Detect which cell encompasses the target text, then output its [X, Y] center coordinate. 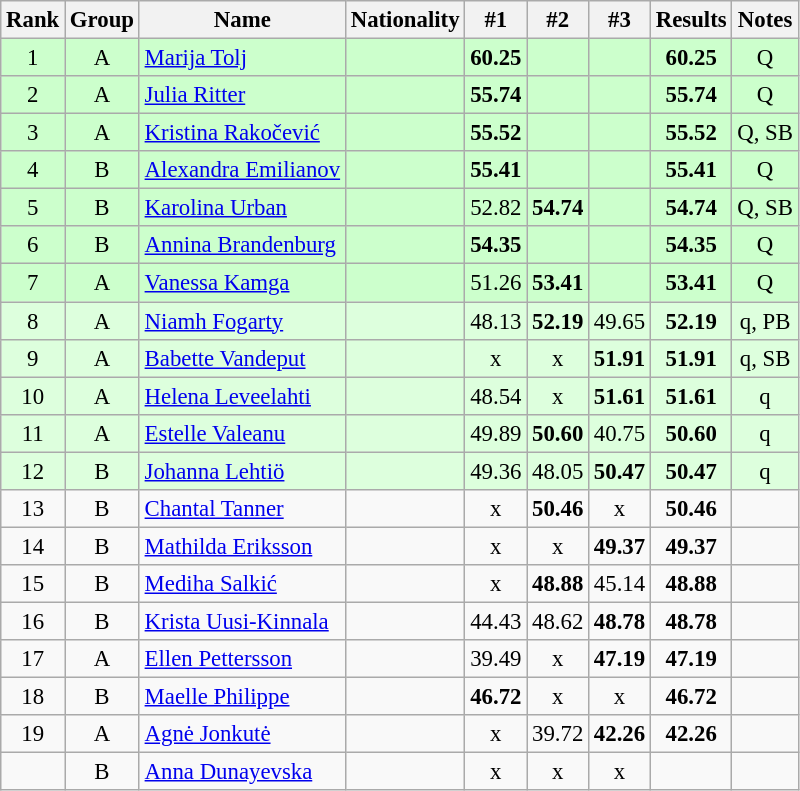
52.82 [496, 208]
49.89 [496, 433]
39.49 [496, 659]
Maelle Philippe [242, 697]
15 [33, 584]
12 [33, 471]
Helena Leveelahti [242, 396]
8 [33, 321]
49.36 [496, 471]
48.13 [496, 321]
18 [33, 697]
45.14 [620, 584]
13 [33, 509]
Group [102, 20]
48.62 [558, 621]
Notes [765, 20]
48.54 [496, 396]
Anna Dunayevska [242, 772]
Julia Ritter [242, 95]
4 [33, 170]
10 [33, 396]
#2 [558, 20]
51.26 [496, 283]
40.75 [620, 433]
Johanna Lehtiö [242, 471]
Rank [33, 20]
Agnė Jonkutė [242, 734]
48.05 [558, 471]
#3 [620, 20]
q, PB [765, 321]
3 [33, 133]
39.72 [558, 734]
Mediha Salkić [242, 584]
6 [33, 245]
Babette Vandeput [242, 358]
Mathilda Eriksson [242, 546]
#1 [496, 20]
Kristina Rakočević [242, 133]
Results [690, 20]
44.43 [496, 621]
19 [33, 734]
16 [33, 621]
Marija Tolj [242, 58]
7 [33, 283]
Alexandra Emilianov [242, 170]
Niamh Fogarty [242, 321]
Karolina Urban [242, 208]
Ellen Pettersson [242, 659]
Krista Uusi-Kinnala [242, 621]
17 [33, 659]
Estelle Valeanu [242, 433]
2 [33, 95]
q, SB [765, 358]
Annina Brandenburg [242, 245]
Vanessa Kamga [242, 283]
Nationality [404, 20]
5 [33, 208]
1 [33, 58]
14 [33, 546]
9 [33, 358]
49.65 [620, 321]
11 [33, 433]
Name [242, 20]
Chantal Tanner [242, 509]
